Output the [x, y] coordinate of the center of the cell containing the given text.  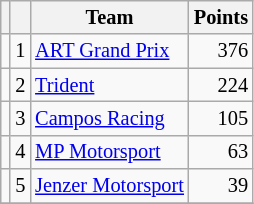
376 [221, 51]
MP Motorsport [110, 152]
ART Grand Prix [110, 51]
63 [221, 152]
105 [221, 118]
4 [20, 152]
Campos Racing [110, 118]
224 [221, 85]
Trident [110, 85]
Points [221, 17]
1 [20, 51]
3 [20, 118]
2 [20, 85]
Jenzer Motorsport [110, 186]
5 [20, 186]
Team [110, 17]
39 [221, 186]
